Pinpoint the cell where the given text exists, returning its (X, Y) midpoint coordinate. 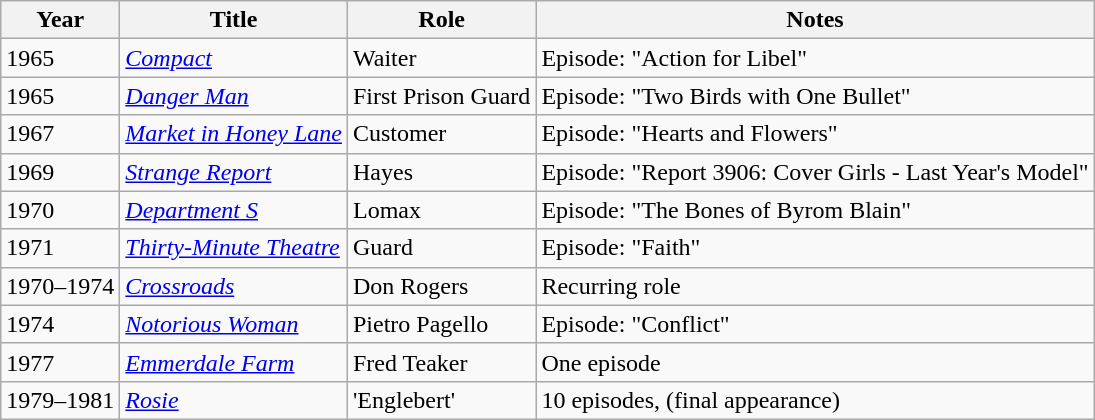
Rosie (234, 400)
Emmerdale Farm (234, 362)
Episode: "Report 3906: Cover Girls - Last Year's Model" (815, 172)
1977 (60, 362)
Don Rogers (441, 286)
Episode: "Action for Libel" (815, 58)
Title (234, 20)
Danger Man (234, 96)
Episode: "Conflict" (815, 324)
1971 (60, 248)
1979–1981 (60, 400)
'Englebert' (441, 400)
Lomax (441, 210)
10 episodes, (final appearance) (815, 400)
Hayes (441, 172)
Notorious Woman (234, 324)
1970–1974 (60, 286)
Notes (815, 20)
Episode: "Faith" (815, 248)
Year (60, 20)
Role (441, 20)
Episode: "The Bones of Byrom Blain" (815, 210)
1969 (60, 172)
Compact (234, 58)
Thirty-Minute Theatre (234, 248)
Guard (441, 248)
First Prison Guard (441, 96)
1970 (60, 210)
Fred Teaker (441, 362)
Pietro Pagello (441, 324)
Market in Honey Lane (234, 134)
Customer (441, 134)
Episode: "Hearts and Flowers" (815, 134)
Crossroads (234, 286)
Strange Report (234, 172)
1974 (60, 324)
Department S (234, 210)
Waiter (441, 58)
One episode (815, 362)
Episode: "Two Birds with One Bullet" (815, 96)
1967 (60, 134)
Recurring role (815, 286)
